Identify which cell holds the provided text, then report its (X, Y) central coordinate. 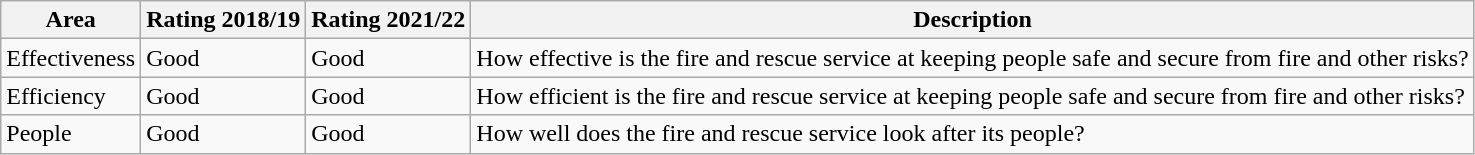
Description (973, 20)
People (71, 134)
How effective is the fire and rescue service at keeping people safe and secure from fire and other risks? (973, 58)
Efficiency (71, 96)
Area (71, 20)
How well does the fire and rescue service look after its people? (973, 134)
Effectiveness (71, 58)
How efficient is the fire and rescue service at keeping people safe and secure from fire and other risks? (973, 96)
Rating 2021/22 (388, 20)
Rating 2018/19 (224, 20)
